Output the (X, Y) coordinate of the center of the cell containing the given text.  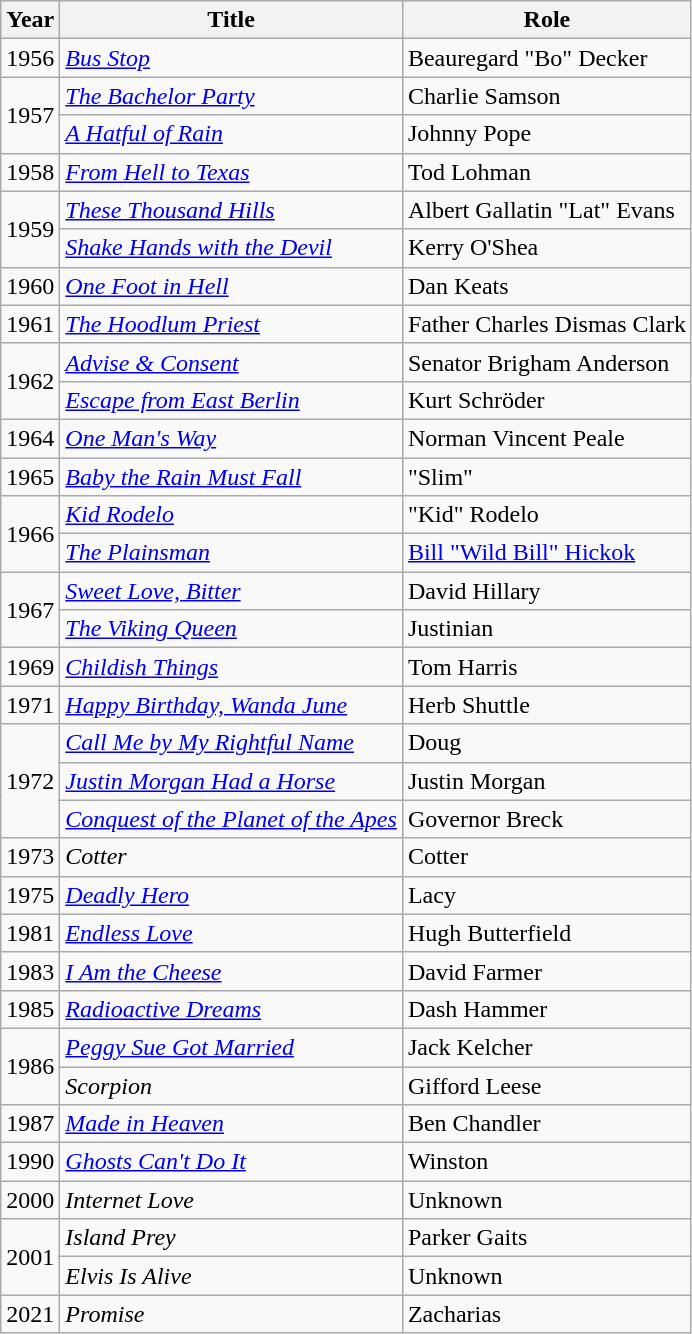
Dan Keats (546, 286)
2021 (30, 1314)
Peggy Sue Got Married (232, 1047)
1973 (30, 857)
Jack Kelcher (546, 1047)
Johnny Pope (546, 134)
Beauregard "Bo" Decker (546, 58)
1981 (30, 933)
Shake Hands with the Devil (232, 248)
1956 (30, 58)
1959 (30, 229)
Lacy (546, 895)
Kerry O'Shea (546, 248)
Childish Things (232, 667)
Norman Vincent Peale (546, 438)
Governor Breck (546, 819)
1983 (30, 971)
One Man's Way (232, 438)
1975 (30, 895)
1962 (30, 381)
Justin Morgan Had a Horse (232, 781)
One Foot in Hell (232, 286)
Winston (546, 1162)
The Viking Queen (232, 629)
1965 (30, 477)
Father Charles Dismas Clark (546, 324)
Tom Harris (546, 667)
Conquest of the Planet of the Apes (232, 819)
2000 (30, 1200)
1987 (30, 1124)
Gifford Leese (546, 1085)
Zacharias (546, 1314)
2001 (30, 1257)
Radioactive Dreams (232, 1009)
Scorpion (232, 1085)
Herb Shuttle (546, 705)
Island Prey (232, 1238)
Happy Birthday, Wanda June (232, 705)
Senator Brigham Anderson (546, 362)
Elvis Is Alive (232, 1276)
Escape from East Berlin (232, 400)
1964 (30, 438)
Justin Morgan (546, 781)
Hugh Butterfield (546, 933)
1958 (30, 172)
Advise & Consent (232, 362)
Justinian (546, 629)
Ghosts Can't Do It (232, 1162)
1957 (30, 115)
Baby the Rain Must Fall (232, 477)
Parker Gaits (546, 1238)
Tod Lohman (546, 172)
Bill "Wild Bill" Hickok (546, 553)
1969 (30, 667)
Albert Gallatin "Lat" Evans (546, 210)
Made in Heaven (232, 1124)
Charlie Samson (546, 96)
David Hillary (546, 591)
Promise (232, 1314)
Kid Rodelo (232, 515)
Title (232, 20)
The Hoodlum Priest (232, 324)
Internet Love (232, 1200)
Sweet Love, Bitter (232, 591)
1966 (30, 534)
Kurt Schröder (546, 400)
Year (30, 20)
1985 (30, 1009)
A Hatful of Rain (232, 134)
1972 (30, 781)
Call Me by My Rightful Name (232, 743)
The Plainsman (232, 553)
Dash Hammer (546, 1009)
"Kid" Rodelo (546, 515)
Ben Chandler (546, 1124)
1961 (30, 324)
Role (546, 20)
Bus Stop (232, 58)
1967 (30, 610)
1986 (30, 1066)
Deadly Hero (232, 895)
1971 (30, 705)
The Bachelor Party (232, 96)
Endless Love (232, 933)
These Thousand Hills (232, 210)
1960 (30, 286)
"Slim" (546, 477)
David Farmer (546, 971)
From Hell to Texas (232, 172)
I Am the Cheese (232, 971)
1990 (30, 1162)
Doug (546, 743)
